Find where the given text appears and provide that cell's center as [X, Y] coordinate. 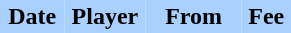
Fee [266, 16]
From [194, 16]
Player [106, 16]
Date [32, 16]
